Pinpoint the cell where the given text exists, returning its (X, Y) midpoint coordinate. 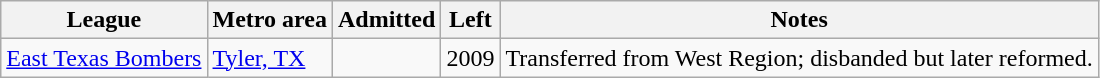
2009 (470, 58)
Transferred from West Region; disbanded but later reformed. (799, 58)
Tyler, TX (270, 58)
East Texas Bombers (104, 58)
Admitted (386, 20)
League (104, 20)
Left (470, 20)
Metro area (270, 20)
Notes (799, 20)
